For the text-containing cell, return its midpoint in (x, y) coordinate format. 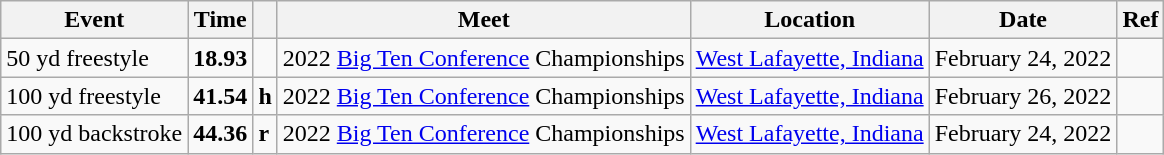
100 yd freestyle (94, 96)
Ref (1140, 20)
r (265, 134)
Event (94, 20)
41.54 (220, 96)
100 yd backstroke (94, 134)
h (265, 96)
February 26, 2022 (1023, 96)
44.36 (220, 134)
Location (810, 20)
50 yd freestyle (94, 58)
Date (1023, 20)
18.93 (220, 58)
Time (220, 20)
Meet (484, 20)
